From the cell containing the given text, extract its center point as [X, Y] coordinate. 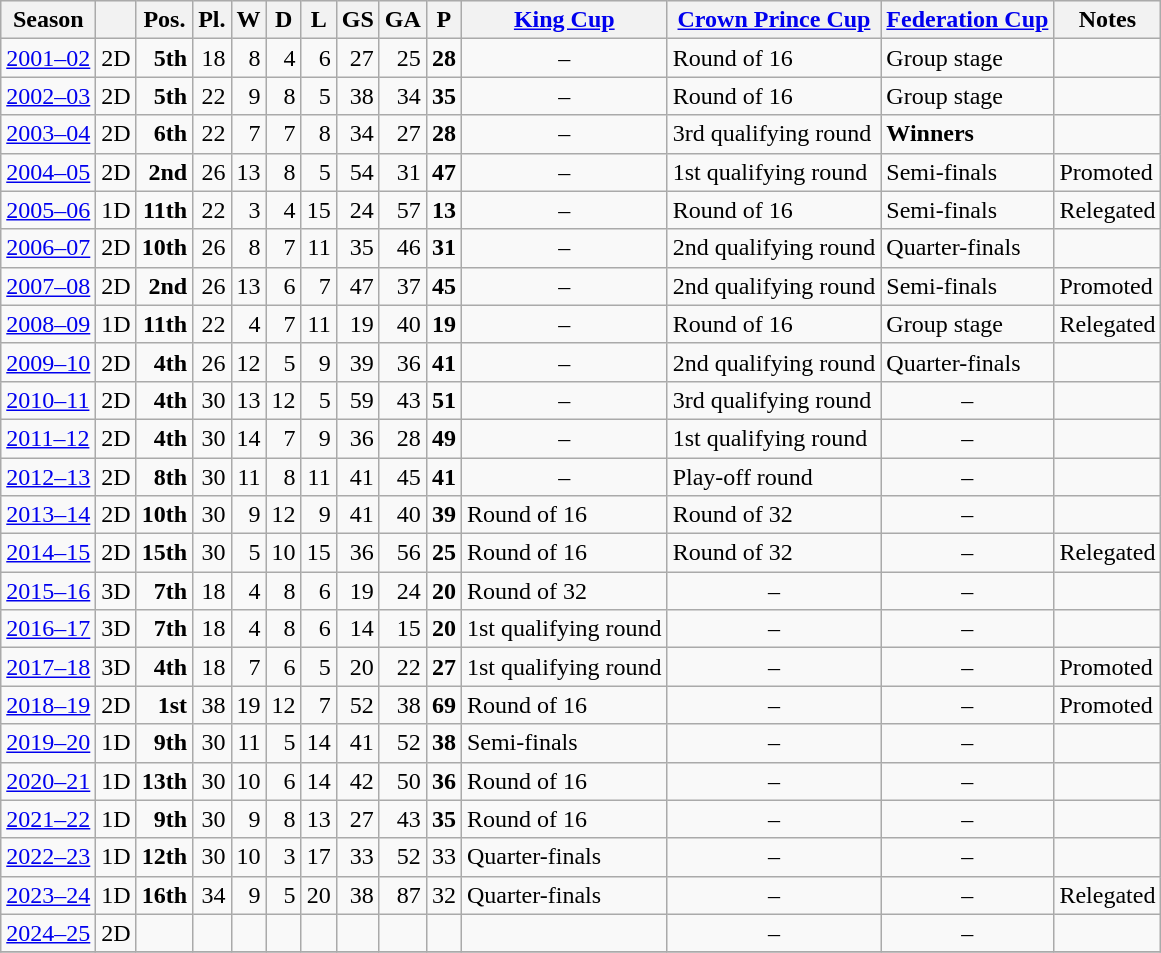
2011–12 [48, 438]
59 [358, 400]
2009–10 [48, 362]
Notes [1108, 20]
2016–17 [48, 629]
Pl. [212, 20]
GS [358, 20]
17 [318, 857]
2007–08 [48, 286]
Season [48, 20]
D [284, 20]
49 [444, 438]
57 [402, 210]
2003–04 [48, 134]
2024–25 [48, 933]
P [444, 20]
2001–02 [48, 58]
Play-off round [774, 477]
6th [164, 134]
8th [164, 477]
2006–07 [48, 248]
2020–21 [48, 781]
56 [402, 553]
37 [402, 286]
2019–20 [48, 743]
2012–13 [48, 477]
42 [358, 781]
2013–14 [48, 515]
87 [402, 895]
Federation Cup [968, 20]
2014–15 [48, 553]
King Cup [564, 20]
46 [402, 248]
13th [164, 781]
Winners [968, 134]
2022–23 [48, 857]
16th [164, 895]
2015–16 [48, 591]
GA [402, 20]
51 [444, 400]
50 [402, 781]
1st [164, 705]
15th [164, 553]
32 [444, 895]
54 [358, 172]
L [318, 20]
69 [444, 705]
2017–18 [48, 667]
2004–05 [48, 172]
2021–22 [48, 819]
12th [164, 857]
Crown Prince Cup [774, 20]
2023–24 [48, 895]
2005–06 [48, 210]
2008–09 [48, 324]
2002–03 [48, 96]
W [248, 20]
Pos. [164, 20]
2018–19 [48, 705]
2010–11 [48, 400]
